Capture the cell that displays the provided text and extract its [x, y] central coordinate. 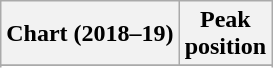
Chart (2018–19) [90, 34]
Peakposition [225, 34]
